Extract the (x, y) coordinate from the center of the cell holding the provided text.  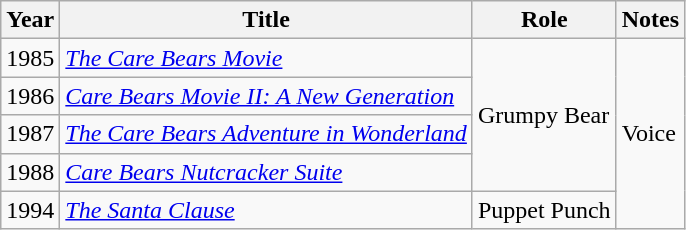
Title (266, 20)
The Care Bears Movie (266, 58)
Notes (650, 20)
The Care Bears Adventure in Wonderland (266, 134)
1986 (30, 96)
Year (30, 20)
Role (544, 20)
Voice (650, 134)
Puppet Punch (544, 210)
1987 (30, 134)
Care Bears Nutcracker Suite (266, 172)
The Santa Clause (266, 210)
Care Bears Movie II: A New Generation (266, 96)
1988 (30, 172)
1994 (30, 210)
Grumpy Bear (544, 115)
1985 (30, 58)
